Return the (X, Y) coordinate for the center point of the cell that contains the specified text.  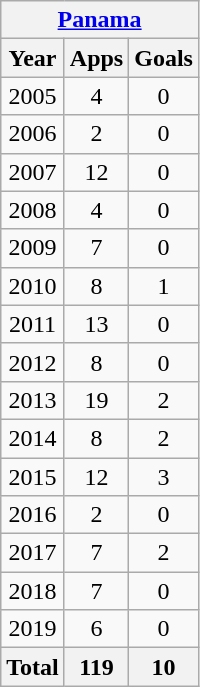
2012 (33, 362)
2011 (33, 324)
2014 (33, 438)
Total (33, 667)
2015 (33, 477)
2018 (33, 591)
Apps (96, 58)
3 (164, 477)
119 (96, 667)
2016 (33, 515)
1 (164, 286)
2007 (33, 172)
2019 (33, 629)
6 (96, 629)
2017 (33, 553)
Panama (100, 20)
Year (33, 58)
Goals (164, 58)
2008 (33, 210)
10 (164, 667)
13 (96, 324)
2013 (33, 400)
2006 (33, 134)
2009 (33, 248)
2010 (33, 286)
19 (96, 400)
2005 (33, 96)
